Identify which cell holds the provided text, then report its (X, Y) central coordinate. 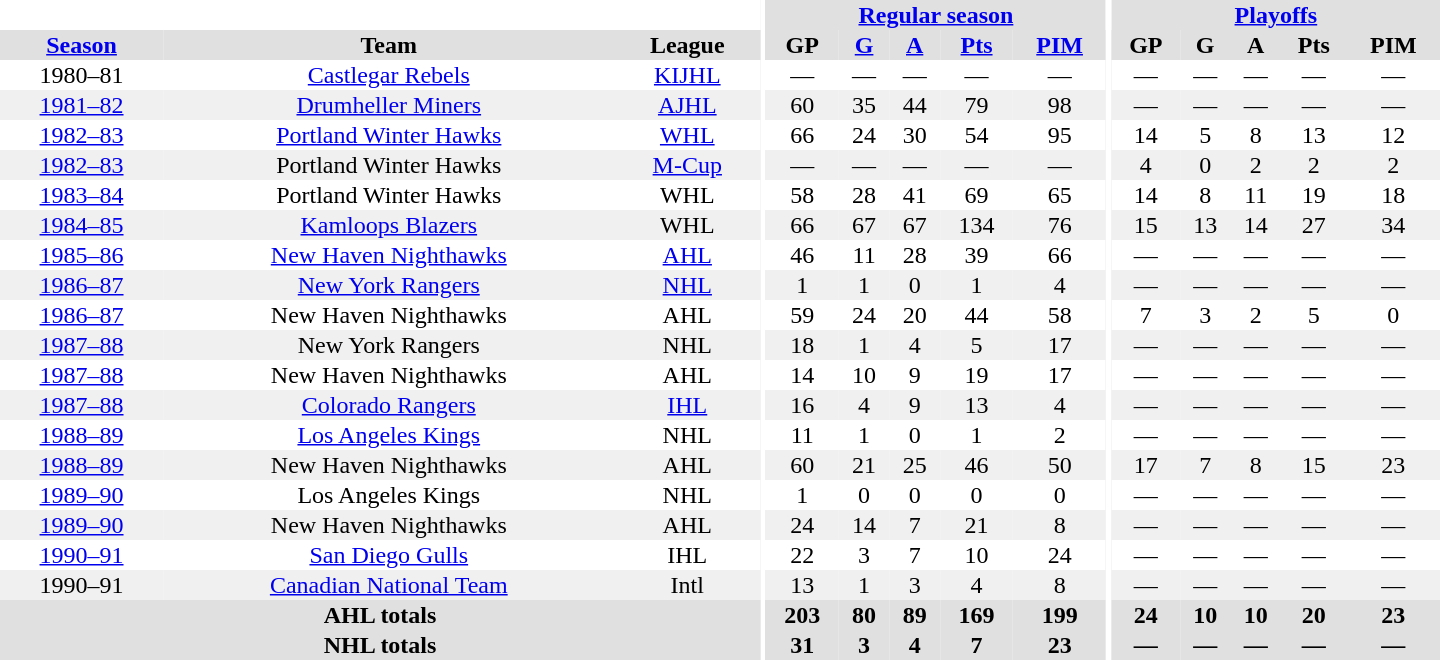
Canadian National Team (388, 585)
Kamloops Blazers (388, 225)
San Diego Gulls (388, 555)
Playoffs (1276, 15)
59 (802, 315)
M-Cup (687, 165)
Season (82, 45)
41 (914, 195)
169 (976, 615)
AHL totals (380, 615)
35 (864, 105)
1983–84 (82, 195)
12 (1394, 135)
16 (802, 405)
27 (1314, 225)
69 (976, 195)
65 (1060, 195)
Team (388, 45)
39 (976, 255)
34 (1394, 225)
22 (802, 555)
79 (976, 105)
80 (864, 615)
Castlegar Rebels (388, 75)
31 (802, 645)
76 (1060, 225)
1980–81 (82, 75)
134 (976, 225)
95 (1060, 135)
50 (1060, 465)
54 (976, 135)
25 (914, 465)
NHL totals (380, 645)
Intl (687, 585)
League (687, 45)
203 (802, 615)
199 (1060, 615)
KIJHL (687, 75)
30 (914, 135)
Drumheller Miners (388, 105)
1985–86 (82, 255)
98 (1060, 105)
1981–82 (82, 105)
AJHL (687, 105)
89 (914, 615)
Colorado Rangers (388, 405)
1984–85 (82, 225)
Regular season (936, 15)
